Determine the (x, y) coordinate at the center of the cell enclosing the given text.  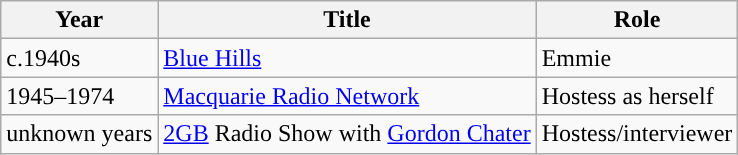
1945–1974 (80, 96)
unknown years (80, 134)
Hostess as herself (637, 96)
Title (347, 20)
Macquarie Radio Network (347, 96)
Year (80, 20)
2GB Radio Show with Gordon Chater (347, 134)
Blue Hills (347, 58)
Role (637, 20)
c.1940s (80, 58)
Hostess/interviewer (637, 134)
Emmie (637, 58)
